Extract the (x, y) coordinate from the center of the cell holding the provided text.  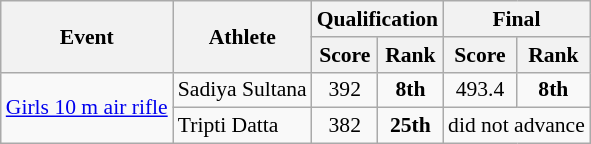
Athlete (242, 36)
Event (87, 36)
Final (516, 19)
Sadiya Sultana (242, 90)
Qualification (378, 19)
382 (345, 126)
392 (345, 90)
did not advance (516, 126)
493.4 (480, 90)
25th (410, 126)
Tripti Datta (242, 126)
Girls 10 m air rifle (87, 108)
